Scan for the cell matching the given text and deliver its (x, y) coordinate at center. 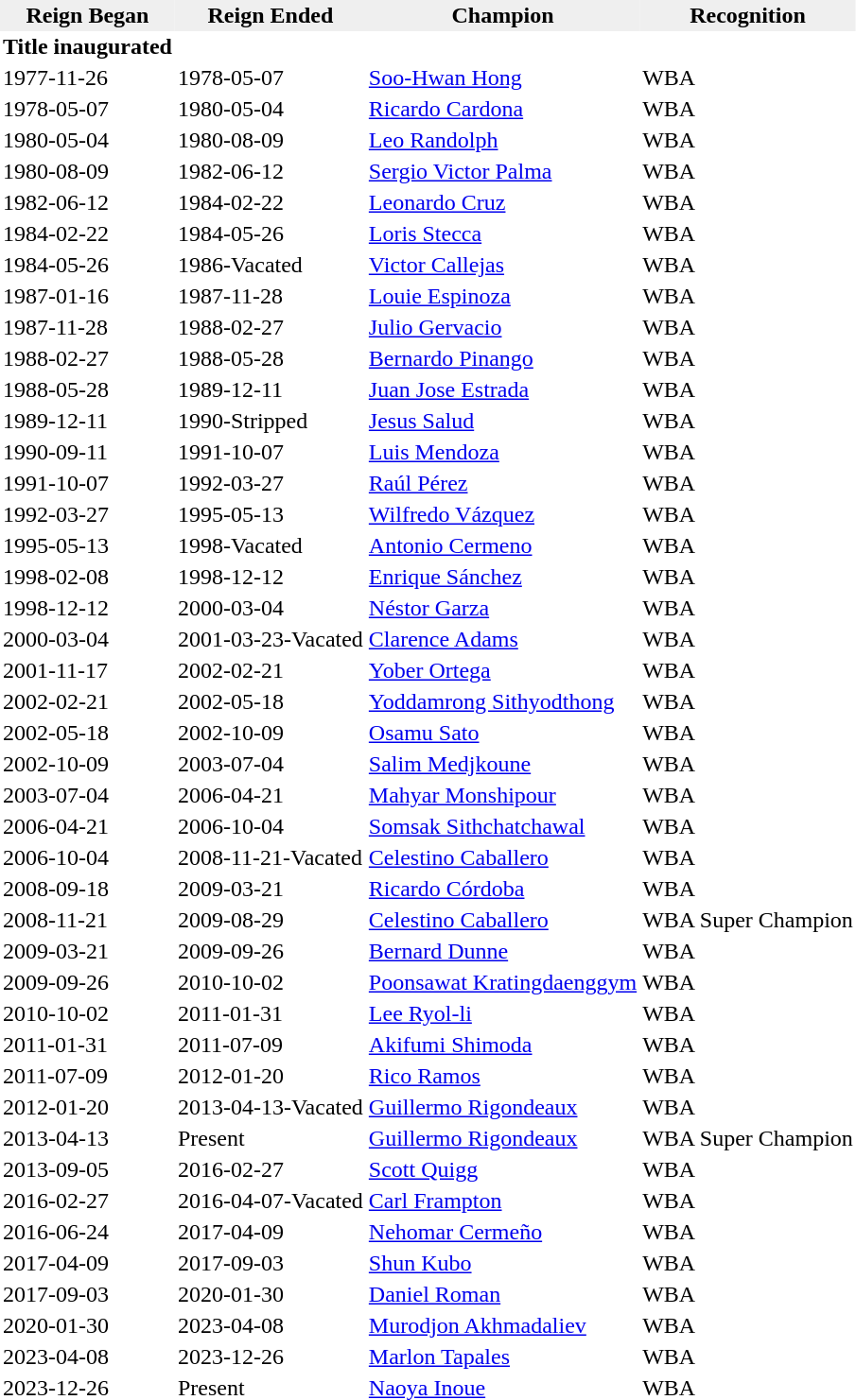
2008-11-21-Vacated (271, 858)
Bernardo Pinango (503, 359)
Leonardo Cruz (503, 202)
2013-09-05 (87, 1170)
Scott Quigg (503, 1170)
2013-04-13-Vacated (271, 1108)
Marlon Tapales (503, 1357)
Somsak Sithchatchawal (503, 826)
Reign Ended (271, 15)
Jesus Salud (503, 422)
Murodjon Akhmadaliev (503, 1325)
Sergio Victor Palma (503, 172)
2016-04-07-Vacated (271, 1201)
2008-11-21 (87, 921)
Antonio Cermeno (503, 546)
Ricardo Córdoba (503, 889)
Soo-Hwan Hong (503, 78)
Salim Medjkoune (503, 764)
2001-03-23-Vacated (271, 639)
Lee Ryol-li (503, 1013)
1998-02-08 (87, 577)
2016-06-24 (87, 1233)
Clarence Adams (503, 639)
Bernard Dunne (503, 951)
1977-11-26 (87, 78)
2001-11-17 (87, 671)
1998-Vacated (271, 546)
Rico Ramos (503, 1076)
Enrique Sánchez (503, 577)
Present (271, 1138)
1986-Vacated (271, 265)
Néstor Garza (503, 609)
Julio Gervacio (503, 327)
2023-12-26 (271, 1357)
1990-09-11 (87, 452)
Juan Jose Estrada (503, 389)
1987-01-16 (87, 297)
Daniel Roman (503, 1295)
Victor Callejas (503, 265)
Nehomar Cermeño (503, 1233)
Ricardo Cardona (503, 110)
2008-09-18 (87, 889)
Carl Frampton (503, 1201)
Yober Ortega (503, 671)
Recognition (747, 15)
Akifumi Shimoda (503, 1046)
Luis Mendoza (503, 452)
Louie Espinoza (503, 297)
2009-08-29 (271, 921)
Wilfredo Vázquez (503, 514)
Poonsawat Kratingdaenggym (503, 983)
Shun Kubo (503, 1263)
Yoddamrong Sithyodthong (503, 701)
Title inaugurated (87, 47)
Mahyar Monshipour (503, 796)
Leo Randolph (503, 140)
1990-Stripped (271, 422)
Raúl Pérez (503, 484)
Reign Began (87, 15)
2013-04-13 (87, 1138)
Champion (503, 15)
Osamu Sato (503, 734)
Loris Stecca (503, 234)
